Identify which cell holds the provided text, then report its (X, Y) central coordinate. 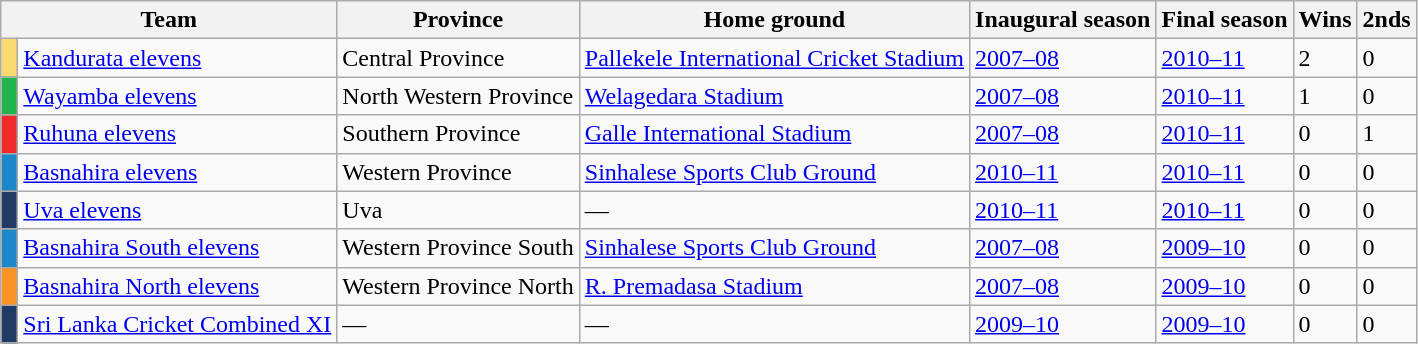
Pallekele International Cricket Stadium (774, 58)
Team (169, 20)
Basnahira South elevens (178, 248)
Province (458, 20)
Inaugural season (1063, 20)
Final season (1224, 20)
Western Province (458, 172)
Wayamba elevens (178, 96)
Western Province South (458, 248)
Wins (1325, 20)
2 (1325, 58)
Galle International Stadium (774, 134)
Uva elevens (178, 210)
Ruhuna elevens (178, 134)
R. Premadasa Stadium (774, 286)
2nds (1386, 20)
Central Province (458, 58)
North Western Province (458, 96)
Basnahira North elevens (178, 286)
Basnahira elevens (178, 172)
Welagedara Stadium (774, 96)
Sri Lanka Cricket Combined XI (178, 324)
Home ground (774, 20)
Western Province North (458, 286)
Uva (458, 210)
Southern Province (458, 134)
Kandurata elevens (178, 58)
